Determine the (x, y) coordinate at the center of the cell enclosing the given text.  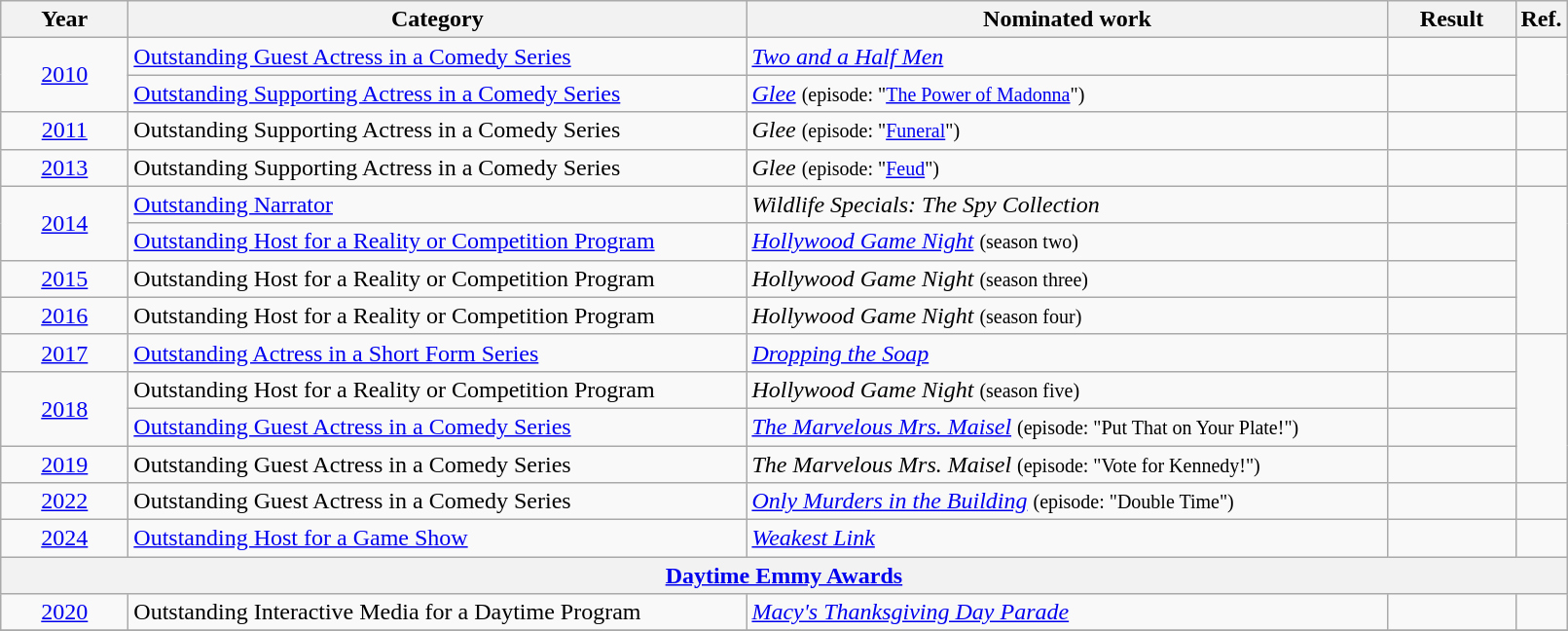
The Marvelous Mrs. Maisel (episode: "Vote for Kennedy!") (1067, 464)
The Marvelous Mrs. Maisel (episode: "Put That on Your Plate!") (1067, 427)
Hollywood Game Night (season five) (1067, 390)
2015 (64, 278)
Wildlife Specials: The Spy Collection (1067, 204)
2020 (64, 612)
Hollywood Game Night (season two) (1067, 241)
Glee (episode: "The Power of Madonna") (1067, 93)
Macy's Thanksgiving Day Parade (1067, 612)
2019 (64, 464)
2013 (64, 167)
Outstanding Narrator (438, 204)
2017 (64, 353)
2014 (64, 223)
Category (438, 19)
Outstanding Interactive Media for a Daytime Program (438, 612)
Result (1452, 19)
2018 (64, 408)
Outstanding Actress in a Short Form Series (438, 353)
Two and a Half Men (1067, 56)
2016 (64, 315)
Glee (episode: "Feud") (1067, 167)
Year (64, 19)
Only Murders in the Building (episode: "Double Time") (1067, 501)
Hollywood Game Night (season four) (1067, 315)
Daytime Emmy Awards (784, 575)
Ref. (1542, 19)
Dropping the Soap (1067, 353)
Hollywood Game Night (season three) (1067, 278)
2024 (64, 538)
2022 (64, 501)
Nominated work (1067, 19)
Glee (episode: "Funeral") (1067, 130)
Weakest Link (1067, 538)
Outstanding Host for a Game Show (438, 538)
2011 (64, 130)
2010 (64, 75)
